Output the (x, y) coordinate of the center of the cell containing the given text.  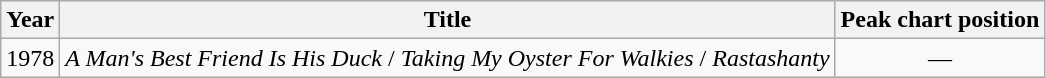
Title (448, 20)
A Man's Best Friend Is His Duck / Taking My Oyster For Walkies / Rastashanty (448, 58)
— (940, 58)
Peak chart position (940, 20)
1978 (30, 58)
Year (30, 20)
